Scan for the cell matching the given text and deliver its (x, y) coordinate at center. 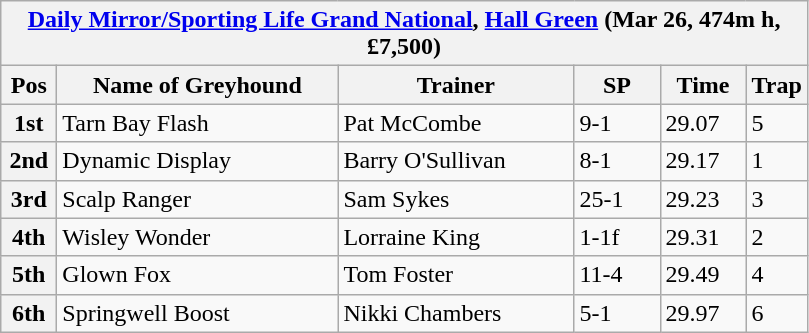
25-1 (617, 199)
11-4 (617, 275)
Scalp Ranger (198, 199)
9-1 (617, 123)
1 (776, 161)
6th (29, 313)
Sam Sykes (456, 199)
Nikki Chambers (456, 313)
5th (29, 275)
Pos (29, 85)
Wisley Wonder (198, 237)
Time (703, 85)
1-1f (617, 237)
5 (776, 123)
29.23 (703, 199)
3 (776, 199)
6 (776, 313)
Trainer (456, 85)
29.97 (703, 313)
29.49 (703, 275)
Glown Fox (198, 275)
3rd (29, 199)
2 (776, 237)
4 (776, 275)
Name of Greyhound (198, 85)
Lorraine King (456, 237)
29.17 (703, 161)
Trap (776, 85)
Daily Mirror/Sporting Life Grand National, Hall Green (Mar 26, 474m h, £7,500) (404, 34)
2nd (29, 161)
Pat McCombe (456, 123)
29.07 (703, 123)
Barry O'Sullivan (456, 161)
Dynamic Display (198, 161)
Tarn Bay Flash (198, 123)
8-1 (617, 161)
Tom Foster (456, 275)
SP (617, 85)
1st (29, 123)
5-1 (617, 313)
29.31 (703, 237)
Springwell Boost (198, 313)
4th (29, 237)
